Provide the [X, Y] coordinate of the cell's center where the given text is located.  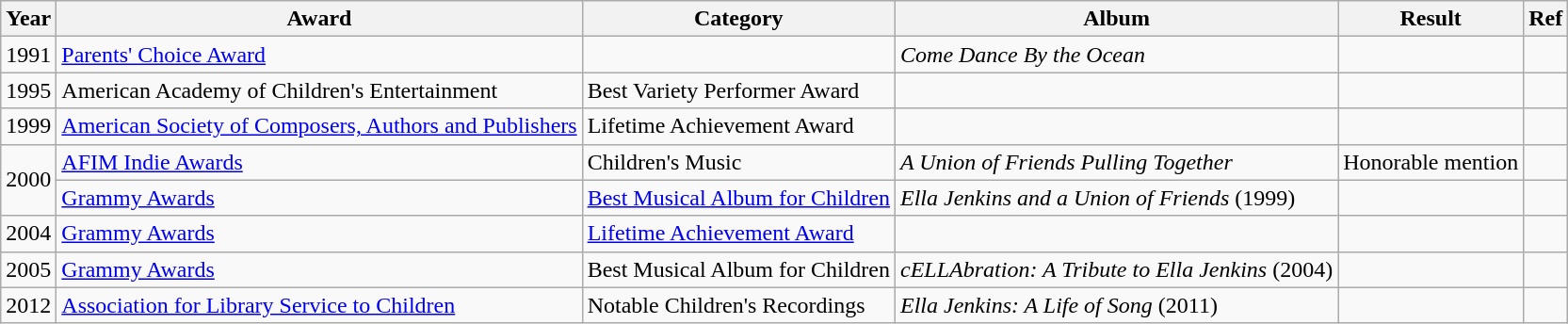
Ella Jenkins: A Life of Song (2011) [1117, 305]
American Academy of Children's Entertainment [319, 90]
Honorable mention [1431, 162]
1999 [28, 126]
Parents' Choice Award [319, 55]
Children's Music [738, 162]
1995 [28, 90]
Come Dance By the Ocean [1117, 55]
1991 [28, 55]
Ref [1546, 19]
2012 [28, 305]
2005 [28, 269]
cELLAbration: A Tribute to Ella Jenkins (2004) [1117, 269]
2000 [28, 180]
Category [738, 19]
Association for Library Service to Children [319, 305]
Result [1431, 19]
Notable Children's Recordings [738, 305]
2004 [28, 234]
AFIM Indie Awards [319, 162]
Ella Jenkins and a Union of Friends (1999) [1117, 198]
A Union of Friends Pulling Together [1117, 162]
American Society of Composers, Authors and Publishers [319, 126]
Best Variety Performer Award [738, 90]
Award [319, 19]
Year [28, 19]
Album [1117, 19]
